Locate the cell with the specified text and output its (X, Y) center coordinate. 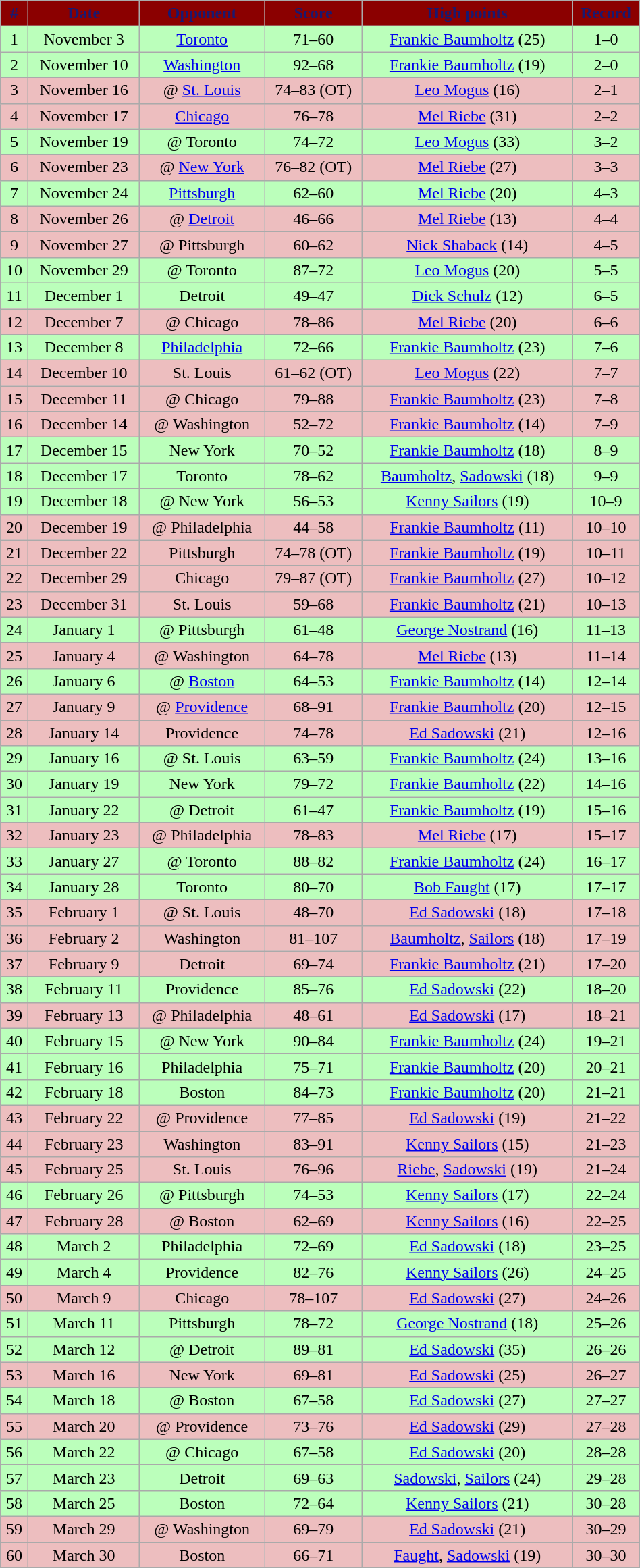
60 (15, 1555)
78–62 (313, 476)
December 1 (84, 296)
December 18 (84, 502)
26 (15, 681)
Leo Mogus (20) (467, 270)
36 (15, 938)
48–70 (313, 913)
79–87 (OT) (313, 578)
4–3 (606, 193)
4 (15, 116)
69–81 (313, 1375)
December 15 (84, 450)
90–84 (313, 1041)
10–12 (606, 578)
54 (15, 1401)
64–53 (313, 681)
28 (15, 732)
March 2 (84, 1247)
60–62 (313, 244)
November 24 (84, 193)
59–68 (313, 604)
2–2 (606, 116)
72–69 (313, 1247)
82–76 (313, 1272)
23–25 (606, 1247)
March 20 (84, 1426)
February 26 (84, 1195)
27–27 (606, 1401)
74–72 (313, 142)
7–8 (606, 399)
50 (15, 1298)
January 9 (84, 707)
92–68 (313, 65)
74–83 (OT) (313, 90)
12–14 (606, 681)
December 11 (84, 399)
January 16 (84, 759)
81–107 (313, 938)
6–6 (606, 322)
74–78 (313, 732)
7–7 (606, 373)
November 17 (84, 116)
20–21 (606, 1066)
51 (15, 1324)
79–88 (313, 399)
16–17 (606, 861)
83–91 (313, 1144)
November 26 (84, 219)
Frankie Baumholtz (18) (467, 450)
3 (15, 90)
28–28 (606, 1452)
Mel Riebe (31) (467, 116)
9–9 (606, 476)
Ed Sadowski (25) (467, 1375)
Leo Mogus (22) (467, 373)
March 16 (84, 1375)
November 29 (84, 270)
5 (15, 142)
76–96 (313, 1170)
21–23 (606, 1144)
George Nostrand (16) (467, 630)
Baumholtz, Sailors (18) (467, 938)
64–78 (313, 655)
February 22 (84, 1118)
58 (15, 1503)
41 (15, 1066)
Dick Schulz (12) (467, 296)
78–83 (313, 836)
21–24 (606, 1170)
7–9 (606, 425)
22–24 (606, 1195)
29–28 (606, 1478)
26–27 (606, 1375)
46–66 (313, 219)
3–2 (606, 142)
Kenny Sailors (19) (467, 502)
38 (15, 990)
11–13 (606, 630)
Riebe, Sadowski (19) (467, 1170)
15–16 (606, 810)
December 7 (84, 322)
February 2 (84, 938)
62–69 (313, 1221)
74–53 (313, 1195)
59 (15, 1529)
Leo Mogus (33) (467, 142)
10–9 (606, 502)
December 8 (84, 348)
25–26 (606, 1324)
March 25 (84, 1503)
49–47 (313, 296)
19–21 (606, 1041)
39 (15, 1015)
January 22 (84, 810)
76–78 (313, 116)
2 (15, 65)
March 29 (84, 1529)
78–107 (313, 1298)
March 12 (84, 1349)
Ed Sadowski (20) (467, 1452)
89–81 (313, 1349)
20 (15, 527)
63–59 (313, 759)
48–61 (313, 1015)
55 (15, 1426)
Mel Riebe (27) (467, 167)
12 (15, 322)
37 (15, 964)
62–60 (313, 193)
68–91 (313, 707)
January 27 (84, 861)
8–9 (606, 450)
24–25 (606, 1272)
# (15, 13)
1–0 (606, 39)
33 (15, 861)
Ed Sadowski (35) (467, 1349)
80–70 (313, 887)
18–21 (606, 1015)
Frankie Baumholtz (27) (467, 578)
January 6 (84, 681)
21–22 (606, 1118)
84–73 (313, 1092)
17–17 (606, 887)
7–6 (606, 348)
32 (15, 836)
10–11 (606, 553)
Kenny Sailors (21) (467, 1503)
Kenny Sailors (16) (467, 1221)
Nick Shaback (14) (467, 244)
61–48 (313, 630)
December 19 (84, 527)
Faught, Sadowski (19) (467, 1555)
3–3 (606, 167)
13 (15, 348)
12–16 (606, 732)
47 (15, 1221)
Date (84, 13)
35 (15, 913)
45 (15, 1170)
18 (15, 476)
February 15 (84, 1041)
42 (15, 1092)
7 (15, 193)
Score (313, 13)
34 (15, 887)
56 (15, 1452)
1 (15, 39)
February 28 (84, 1221)
Opponent (203, 13)
Frankie Baumholtz (25) (467, 39)
December 31 (84, 604)
69–74 (313, 964)
November 10 (84, 65)
17–18 (606, 913)
66–71 (313, 1555)
30–30 (606, 1555)
Sadowski, Sailors (24) (467, 1478)
November 3 (84, 39)
Mel Riebe (17) (467, 836)
5–5 (606, 270)
November 19 (84, 142)
Leo Mogus (16) (467, 90)
4–4 (606, 219)
44–58 (313, 527)
March 22 (84, 1452)
17 (15, 450)
44 (15, 1144)
Baumholtz, Sadowski (18) (467, 476)
43 (15, 1118)
71–60 (313, 39)
30–28 (606, 1503)
March 4 (84, 1272)
February 1 (84, 913)
11 (15, 296)
72–66 (313, 348)
March 11 (84, 1324)
February 9 (84, 964)
Ed Sadowski (29) (467, 1426)
78–86 (313, 322)
25 (15, 655)
52 (15, 1349)
January 28 (84, 887)
17–19 (606, 938)
February 25 (84, 1170)
72–64 (313, 1503)
January 4 (84, 655)
Frankie Baumholtz (11) (467, 527)
69–63 (313, 1478)
14–16 (606, 784)
George Nostrand (18) (467, 1324)
February 23 (84, 1144)
March 18 (84, 1401)
40 (15, 1041)
30–29 (606, 1529)
January 23 (84, 836)
48 (15, 1247)
75–71 (313, 1066)
March 9 (84, 1298)
13–16 (606, 759)
December 14 (84, 425)
78–72 (313, 1324)
61–62 (OT) (313, 373)
November 16 (84, 90)
Kenny Sailors (26) (467, 1272)
27–28 (606, 1426)
16 (15, 425)
November 27 (84, 244)
March 23 (84, 1478)
10–13 (606, 604)
Ed Sadowski (22) (467, 990)
24 (15, 630)
56–53 (313, 502)
2–1 (606, 90)
Kenny Sailors (17) (467, 1195)
January 1 (84, 630)
22 (15, 578)
2–0 (606, 65)
4–5 (606, 244)
December 10 (84, 373)
87–72 (313, 270)
Ed Sadowski (19) (467, 1118)
February 16 (84, 1066)
79–72 (313, 784)
74–78 (OT) (313, 553)
6–5 (606, 296)
January 19 (84, 784)
24–26 (606, 1298)
15 (15, 399)
Record (606, 13)
Bob Faught (17) (467, 887)
61–47 (313, 810)
6 (15, 167)
10–10 (606, 527)
December 17 (84, 476)
49 (15, 1272)
18–20 (606, 990)
27 (15, 707)
February 18 (84, 1092)
January 14 (84, 732)
19 (15, 502)
High points (467, 13)
December 22 (84, 553)
53 (15, 1375)
21–21 (606, 1092)
22–25 (606, 1221)
8 (15, 219)
Ed Sadowski (17) (467, 1015)
21 (15, 553)
70–52 (313, 450)
31 (15, 810)
Kenny Sailors (15) (467, 1144)
10 (15, 270)
57 (15, 1478)
November 23 (84, 167)
March 30 (84, 1555)
46 (15, 1195)
February 11 (84, 990)
Frankie Baumholtz (22) (467, 784)
76–82 (OT) (313, 167)
30 (15, 784)
12–15 (606, 707)
15–17 (606, 836)
73–76 (313, 1426)
December 29 (84, 578)
9 (15, 244)
77–85 (313, 1118)
29 (15, 759)
26–26 (606, 1349)
85–76 (313, 990)
14 (15, 373)
17–20 (606, 964)
52–72 (313, 425)
February 13 (84, 1015)
69–79 (313, 1529)
88–82 (313, 861)
11–14 (606, 655)
23 (15, 604)
